Identify which cell holds the provided text, then report its (X, Y) central coordinate. 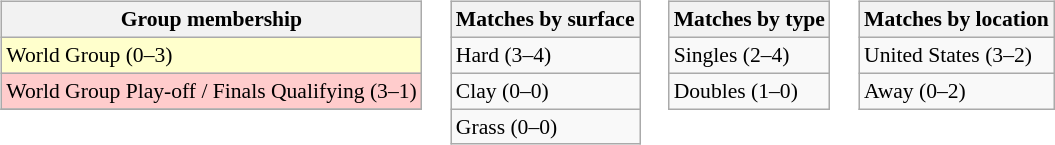
Matches by surface (546, 20)
World Group (0–3) (211, 55)
Clay (0–0) (546, 91)
United States (3–2) (956, 55)
World Group Play-off / Finals Qualifying (3–1) (211, 91)
Grass (0–0) (546, 127)
Matches by type (750, 20)
Hard (3–4) (546, 55)
Doubles (1–0) (750, 91)
Group membership (211, 20)
Matches by location (956, 20)
Away (0–2) (956, 91)
Singles (2–4) (750, 55)
